Output the (x, y) coordinate of the center of the cell containing the given text.  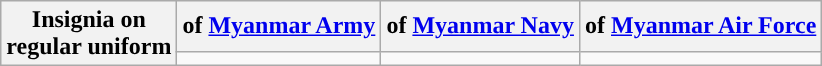
of Myanmar Air Force (700, 26)
of Myanmar Army (279, 26)
Insignia on regular uniform (89, 34)
of Myanmar Navy (480, 26)
